Return (x, y) of the center of cell containing provided text 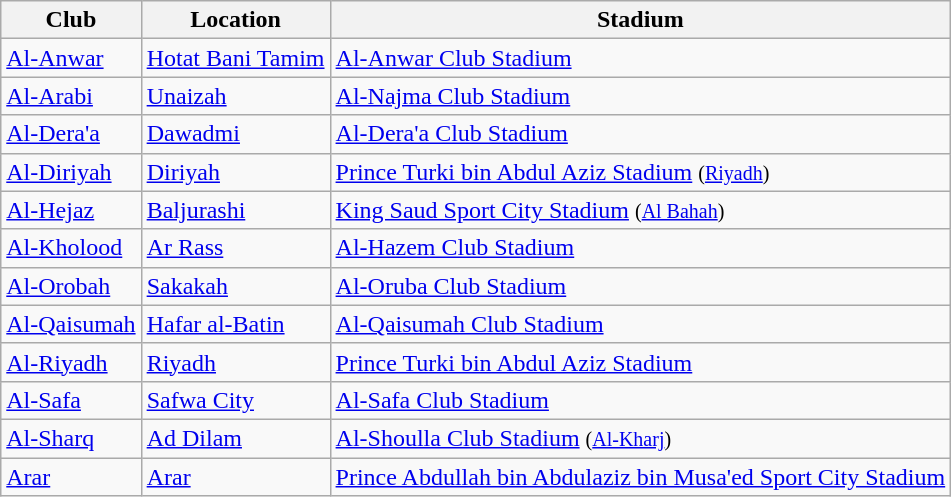
Dawadmi (236, 134)
Prince Abdullah bin Abdulaziz bin Musa'ed Sport City Stadium (640, 477)
Al-Safa Club Stadium (640, 400)
Prince Turki bin Abdul Aziz Stadium (Riyadh) (640, 172)
Al-Oruba Club Stadium (640, 286)
Al-Najma Club Stadium (640, 96)
Al-Anwar Club Stadium (640, 58)
Al-Dera'a Club Stadium (640, 134)
Al-Hejaz (71, 210)
Club (71, 20)
Diriyah (236, 172)
Stadium (640, 20)
Ar Rass (236, 248)
Al-Safa (71, 400)
Al-Arabi (71, 96)
Sakakah (236, 286)
Al-Orobah (71, 286)
Location (236, 20)
Al-Kholood (71, 248)
Al-Diriyah (71, 172)
Al-Anwar (71, 58)
Prince Turki bin Abdul Aziz Stadium (640, 362)
Safwa City (236, 400)
Baljurashi (236, 210)
Riyadh (236, 362)
Al-Dera'a (71, 134)
Al-Qaisumah Club Stadium (640, 324)
Al-Shoulla Club Stadium (Al-Kharj) (640, 438)
Al-Qaisumah (71, 324)
Al-Riyadh (71, 362)
Al-Hazem Club Stadium (640, 248)
Ad Dilam (236, 438)
Hotat Bani Tamim (236, 58)
Al-Sharq (71, 438)
Hafar al-Batin (236, 324)
Unaizah (236, 96)
King Saud Sport City Stadium (Al Bahah) (640, 210)
